Search for the cell housing the specified text and yield its (X, Y) center coordinate. 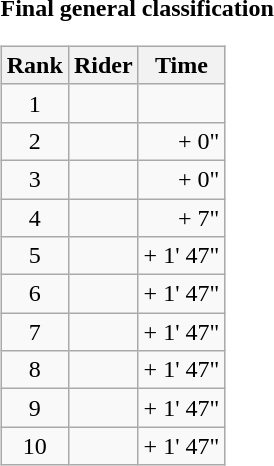
8 (34, 370)
Rider (103, 65)
9 (34, 408)
2 (34, 141)
4 (34, 217)
Rank (34, 65)
Time (182, 65)
5 (34, 256)
3 (34, 179)
7 (34, 332)
6 (34, 294)
10 (34, 446)
+ 7" (182, 217)
1 (34, 103)
